From the cell containing the given text, extract its center point as (x, y) coordinate. 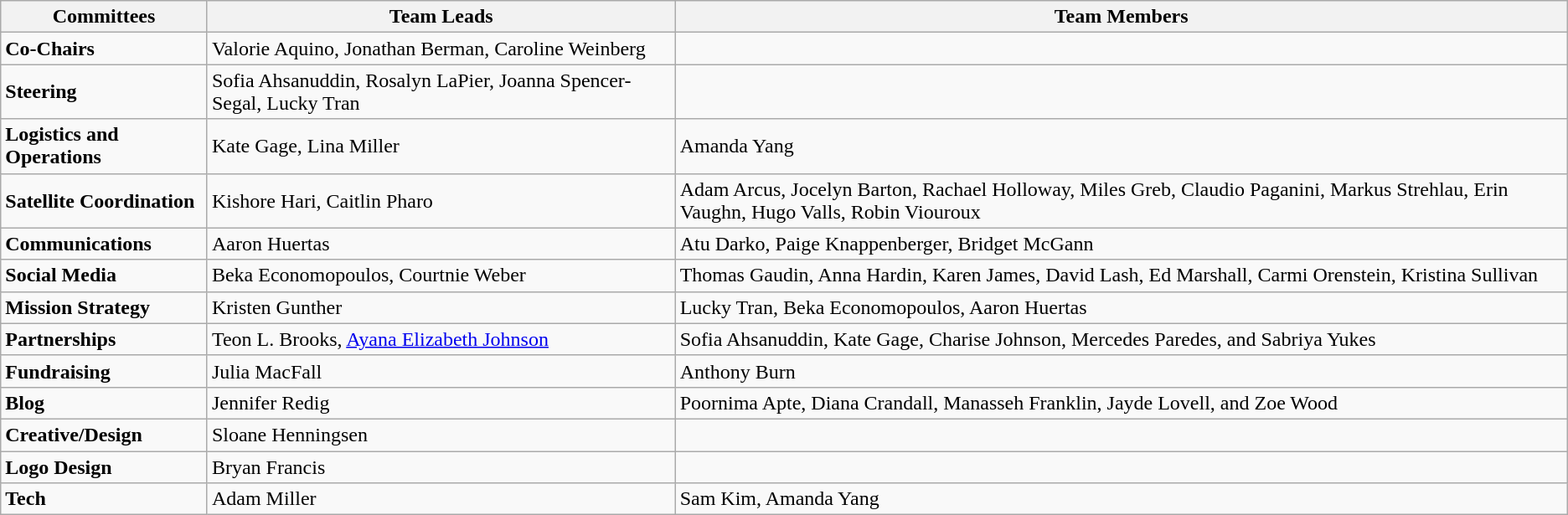
Creative/Design (104, 435)
Sam Kim, Amanda Yang (1121, 499)
Julia MacFall (441, 371)
Adam Miller (441, 499)
Logo Design (104, 466)
Blog (104, 403)
Team Leads (441, 17)
Sofia Ahsanuddin, Rosalyn LaPier, Joanna Spencer-Segal, Lucky Tran (441, 92)
Logistics and Operations (104, 146)
Kristen Gunther (441, 307)
Valorie Aquino, Jonathan Berman, Caroline Weinberg (441, 49)
Aaron Huertas (441, 244)
Poornima Apte, Diana Crandall, Manasseh Franklin, Jayde Lovell, and Zoe Wood (1121, 403)
Atu Darko, Paige Knappenberger, Bridget McGann (1121, 244)
Kishore Hari, Caitlin Pharo (441, 201)
Steering (104, 92)
Mission Strategy (104, 307)
Bryan Francis (441, 466)
Lucky Tran, Beka Economopoulos, Aaron Huertas (1121, 307)
Partnerships (104, 339)
Tech (104, 499)
Team Members (1121, 17)
Amanda Yang (1121, 146)
Sofia Ahsanuddin, Kate Gage, Charise Johnson, Mercedes Paredes, and Sabriya Yukes (1121, 339)
Anthony Burn (1121, 371)
Teon L. Brooks, Ayana Elizabeth Johnson (441, 339)
Thomas Gaudin, Anna Hardin, Karen James, David Lash, Ed Marshall, Carmi Orenstein, Kristina Sullivan (1121, 276)
Communications (104, 244)
Satellite Coordination (104, 201)
Sloane Henningsen (441, 435)
Co-Chairs (104, 49)
Kate Gage, Lina Miller (441, 146)
Beka Economopoulos, Courtnie Weber (441, 276)
Jennifer Redig (441, 403)
Social Media (104, 276)
Adam Arcus, Jocelyn Barton, Rachael Holloway, Miles Greb, Claudio Paganini, Markus Strehlau, Erin Vaughn, Hugo Valls, Robin Viouroux (1121, 201)
Committees (104, 17)
Fundraising (104, 371)
